Determine the [X, Y] coordinate at the center of the cell enclosing the given text.  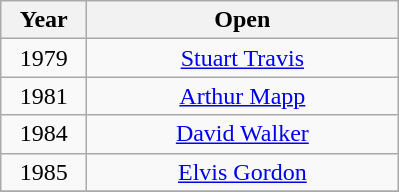
1981 [44, 96]
Year [44, 20]
1979 [44, 58]
1985 [44, 172]
Arthur Mapp [242, 96]
Open [242, 20]
Elvis Gordon [242, 172]
Stuart Travis [242, 58]
David Walker [242, 134]
1984 [44, 134]
